Determine the (x, y) coordinate at the center of the cell enclosing the given text.  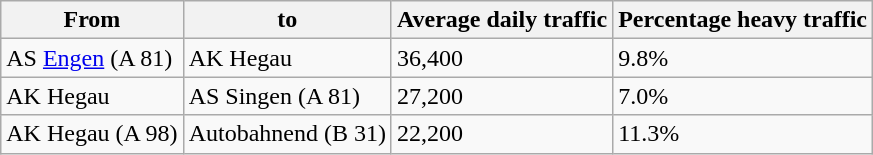
Average daily traffic (502, 20)
Autobahnend (B 31) (287, 134)
to (287, 20)
9.8% (743, 58)
AS Engen (A 81) (92, 58)
AK Hegau (A 98) (92, 134)
27,200 (502, 96)
11.3% (743, 134)
AS Singen (A 81) (287, 96)
Percentage heavy traffic (743, 20)
36,400 (502, 58)
7.0% (743, 96)
22,200 (502, 134)
From (92, 20)
